Pinpoint the cell where the given text exists, returning its (X, Y) midpoint coordinate. 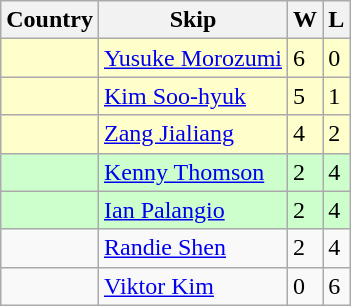
Ian Palangio (192, 210)
Kenny Thomson (192, 172)
Viktor Kim (192, 286)
Randie Shen (192, 248)
Zang Jialiang (192, 134)
Country (50, 20)
5 (306, 96)
Yusuke Morozumi (192, 58)
Kim Soo-hyuk (192, 96)
W (306, 20)
L (336, 20)
1 (336, 96)
Skip (192, 20)
